Pinpoint the cell where the given text exists, returning its [X, Y] midpoint coordinate. 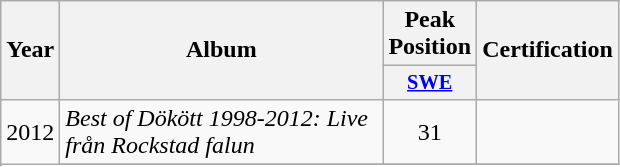
31 [430, 132]
Album [222, 50]
SWE [430, 83]
Peak Position [430, 34]
2012 [30, 132]
Best of Dökött 1998-2012: Live från Rockstad falun [222, 132]
Year [30, 50]
Certification [548, 50]
